From the cell containing the given text, extract its center point as [X, Y] coordinate. 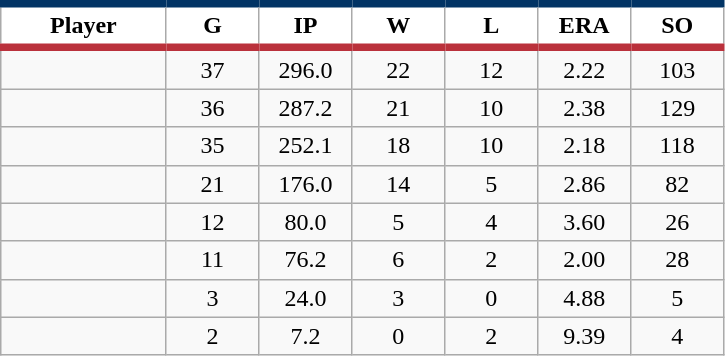
4.88 [584, 298]
18 [398, 146]
37 [212, 68]
296.0 [306, 68]
6 [398, 260]
26 [678, 222]
ERA [584, 26]
3.60 [584, 222]
76.2 [306, 260]
82 [678, 184]
22 [398, 68]
11 [212, 260]
35 [212, 146]
2.86 [584, 184]
2.22 [584, 68]
129 [678, 108]
SO [678, 26]
IP [306, 26]
7.2 [306, 336]
G [212, 26]
24.0 [306, 298]
9.39 [584, 336]
2.00 [584, 260]
Player [84, 26]
W [398, 26]
2.18 [584, 146]
L [492, 26]
28 [678, 260]
103 [678, 68]
2.38 [584, 108]
176.0 [306, 184]
36 [212, 108]
252.1 [306, 146]
80.0 [306, 222]
14 [398, 184]
287.2 [306, 108]
118 [678, 146]
